Output the (X, Y) coordinate of the center of the cell containing the given text.  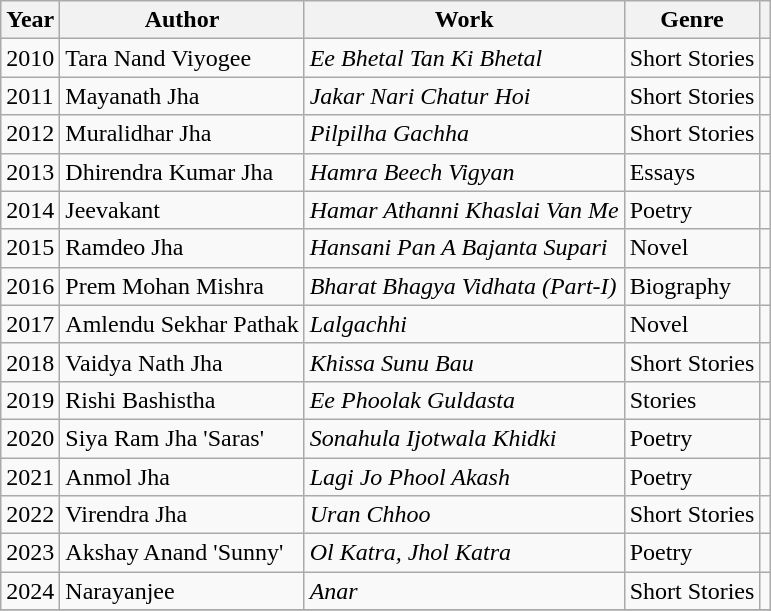
Prem Mohan Mishra (182, 286)
2016 (30, 286)
2015 (30, 248)
Work (464, 20)
Biography (692, 286)
Pilpilha Gachha (464, 134)
Essays (692, 172)
Rishi Bashistha (182, 400)
Uran Chhoo (464, 515)
2024 (30, 591)
2014 (30, 210)
Mayanath Jha (182, 96)
2022 (30, 515)
2012 (30, 134)
Siya Ram Jha 'Saras' (182, 438)
Author (182, 20)
Ee Bhetal Tan Ki Bhetal (464, 58)
2017 (30, 324)
2018 (30, 362)
Dhirendra Kumar Jha (182, 172)
Anmol Jha (182, 477)
Jakar Nari Chatur Hoi (464, 96)
2021 (30, 477)
Akshay Anand 'Sunny' (182, 553)
Tara Nand Viyogee (182, 58)
Amlendu Sekhar Pathak (182, 324)
Ramdeo Jha (182, 248)
Anar (464, 591)
Ol Katra, Jhol Katra (464, 553)
Hamra Beech Vigyan (464, 172)
Hansani Pan A Bajanta Supari (464, 248)
Vaidya Nath Jha (182, 362)
2023 (30, 553)
2013 (30, 172)
Narayanjee (182, 591)
Genre (692, 20)
2011 (30, 96)
Year (30, 20)
Sonahula Ijotwala Khidki (464, 438)
Ee Phoolak Guldasta (464, 400)
Muralidhar Jha (182, 134)
2020 (30, 438)
Virendra Jha (182, 515)
2019 (30, 400)
Hamar Athanni Khaslai Van Me (464, 210)
Lagi Jo Phool Akash (464, 477)
Khissa Sunu Bau (464, 362)
2010 (30, 58)
Stories (692, 400)
Bharat Bhagya Vidhata (Part-I) (464, 286)
Lalgachhi (464, 324)
Jeevakant (182, 210)
